Scan for the cell matching the given text and deliver its [x, y] coordinate at center. 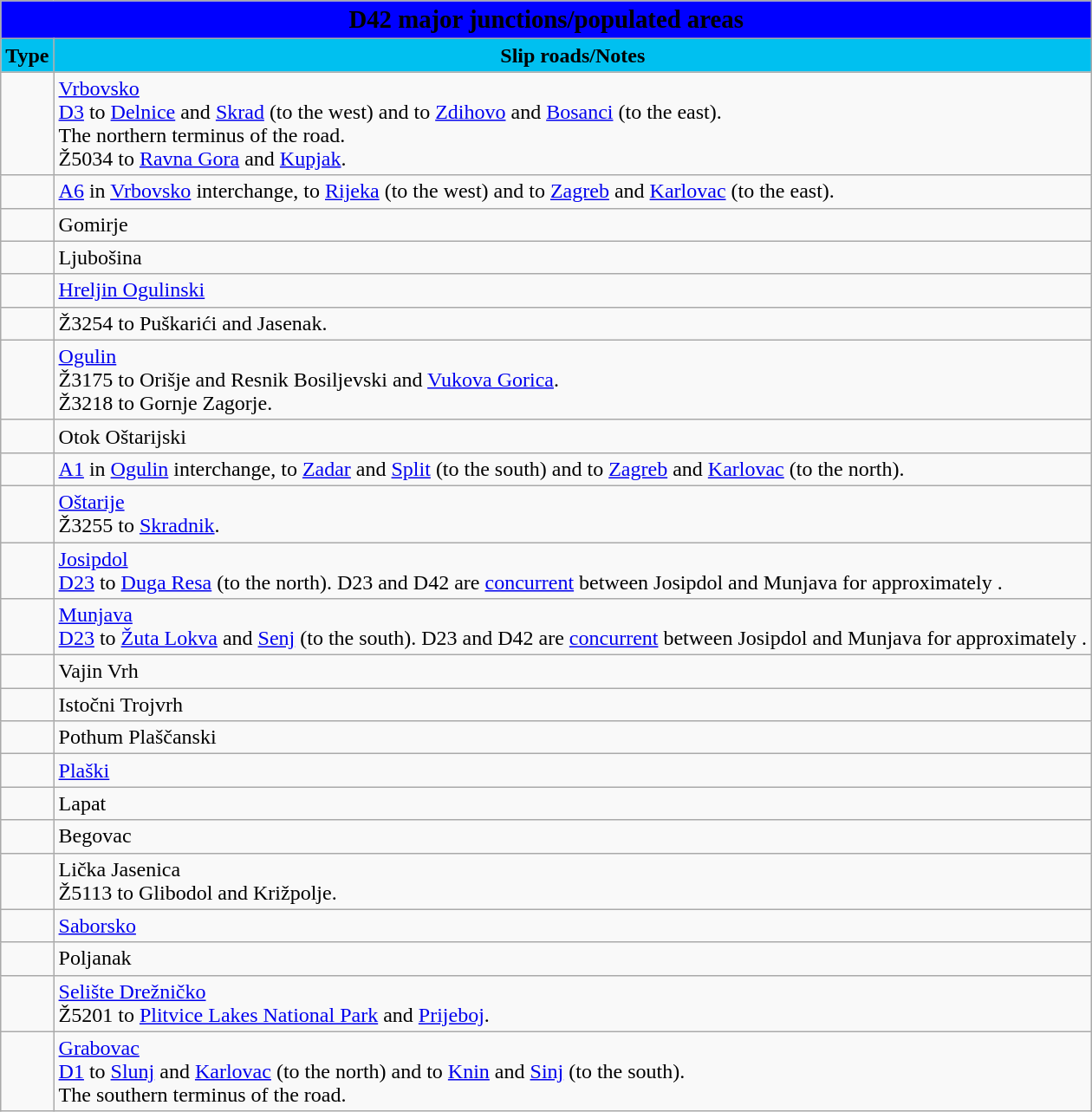
Lapat [572, 803]
Begovac [572, 836]
OštarijeŽ3255 to Skradnik. [572, 513]
OgulinŽ3175 to Orišje and Resnik Bosiljevski and Vukova Gorica.Ž3218 to Gornje Zagorje. [572, 380]
A1 in Ogulin interchange, to Zadar and Split (to the south) and to Zagreb and Karlovac (to the north). [572, 469]
Pothum Plaščanski [572, 738]
Josipdol D23 to Duga Resa (to the north). D23 and D42 are concurrent between Josipdol and Munjava for approximately . [572, 570]
Hreljin Ogulinski [572, 290]
Gomirje [572, 224]
A6 in Vrbovsko interchange, to Rijeka (to the west) and to Zagreb and Karlovac (to the east). [572, 192]
Grabovac D1 to Slunj and Karlovac (to the north) and to Knin and Sinj (to the south).The southern terminus of the road. [572, 1071]
Ljubošina [572, 257]
Poljanak [572, 959]
Istočni Trojvrh [572, 705]
Munjava D23 to Žuta Lokva and Senj (to the south). D23 and D42 are concurrent between Josipdol and Munjava for approximately . [572, 628]
Selište DrežničkoŽ5201 to Plitvice Lakes National Park and Prijeboj. [572, 1004]
Lička JasenicaŽ5113 to Glibodol and Križpolje. [572, 881]
Slip roads/Notes [572, 55]
Ž3254 to Puškarići and Jasenak. [572, 323]
Type [28, 55]
Otok Oštarijski [572, 436]
D42 major junctions/populated areas [546, 20]
Vajin Vrh [572, 672]
Saborsko [572, 926]
Plaški [572, 771]
